Locate the cell with the specified text and output its [X, Y] center coordinate. 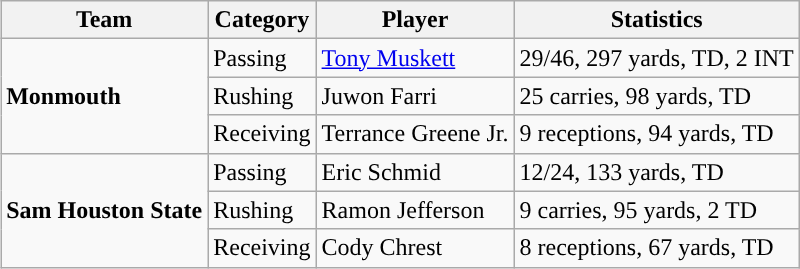
Category [262, 20]
25 carries, 98 yards, TD [656, 96]
Team [104, 20]
Sam Houston State [104, 210]
Statistics [656, 20]
Juwon Farri [415, 96]
Monmouth [104, 96]
Eric Schmid [415, 172]
Ramon Jefferson [415, 210]
9 carries, 95 yards, 2 TD [656, 210]
Cody Chrest [415, 248]
29/46, 297 yards, TD, 2 INT [656, 58]
Tony Muskett [415, 58]
Player [415, 20]
8 receptions, 67 yards, TD [656, 248]
12/24, 133 yards, TD [656, 172]
Terrance Greene Jr. [415, 134]
9 receptions, 94 yards, TD [656, 134]
